Detect which cell encompasses the target text, then output its [x, y] center coordinate. 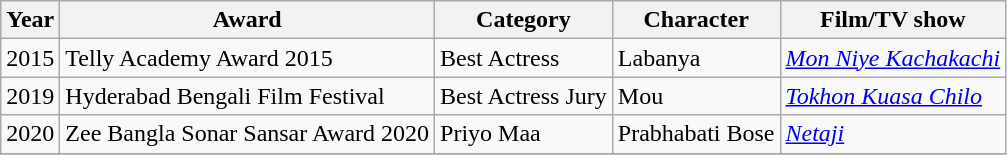
Film/TV show [893, 20]
2020 [30, 134]
Tokhon Kuasa Chilo [893, 96]
Character [696, 20]
Telly Academy Award 2015 [248, 58]
2015 [30, 58]
Year [30, 20]
Netaji [893, 134]
Award [248, 20]
Mon Niye Kachakachi [893, 58]
Prabhabati Bose [696, 134]
Best Actress [524, 58]
2019 [30, 96]
Zee Bangla Sonar Sansar Award 2020 [248, 134]
Hyderabad Bengali Film Festival [248, 96]
Best Actress Jury [524, 96]
Labanya [696, 58]
Priyo Maa [524, 134]
Category [524, 20]
Mou [696, 96]
